Return (X, Y) of the center of cell containing provided text 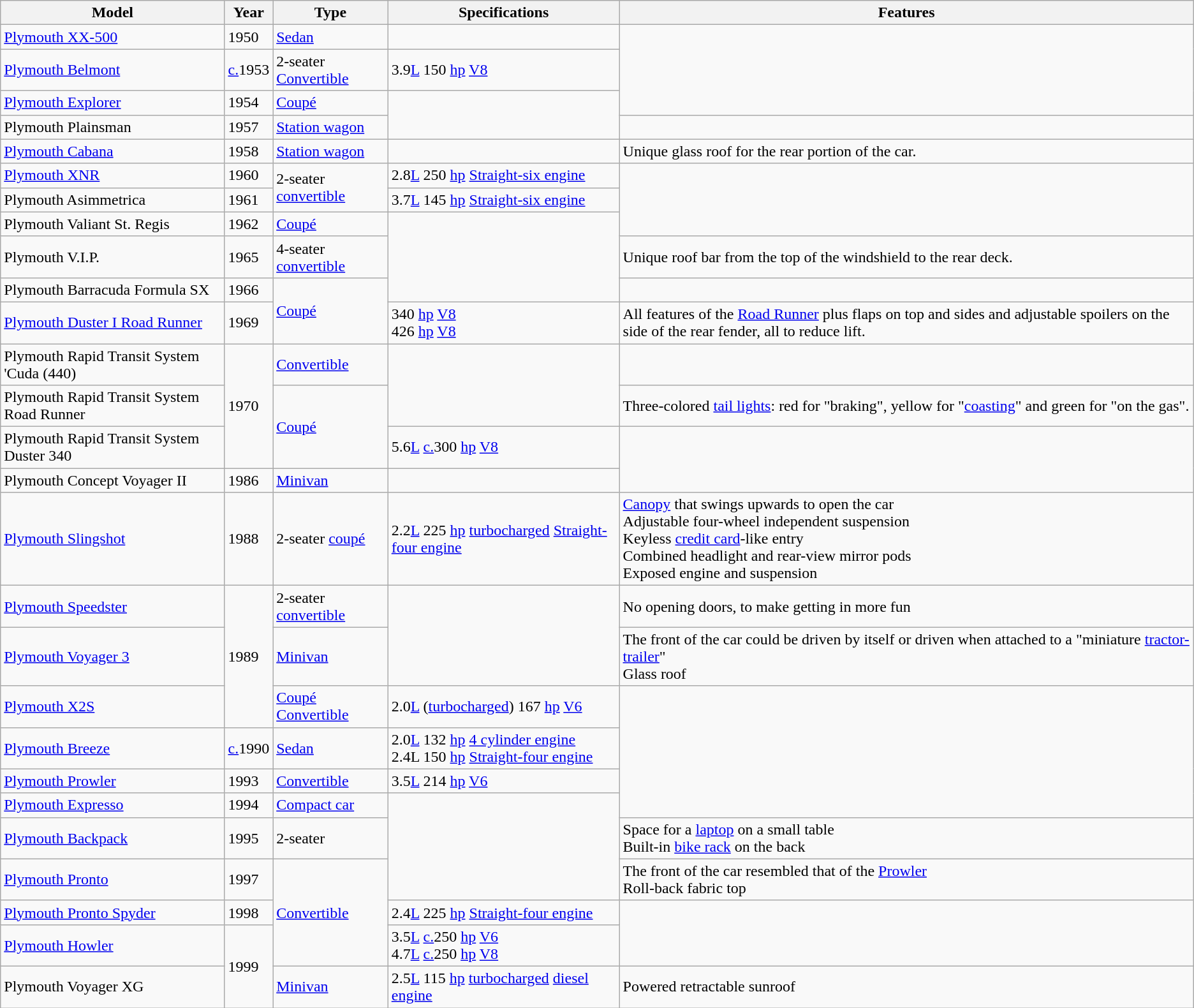
1965 (249, 256)
1958 (249, 151)
Space for a laptop on a small tableBuilt-in bike rack on the back (906, 838)
3.9L 150 hp V8 (504, 70)
2.0L 132 hp 4 cylinder engine2.4L 150 hp Straight-four engine (504, 748)
Plymouth Howler (112, 945)
Plymouth Rapid Transit System Duster 340 (112, 448)
1961 (249, 200)
Plymouth Rapid Transit System Road Runner (112, 406)
Model (112, 13)
Year (249, 13)
3.7L 145 hp Straight-six engine (504, 200)
Plymouth Pronto Spyder (112, 912)
3.5L 214 hp V6 (504, 781)
2.4L 225 hp Straight-four engine (504, 912)
1986 (249, 480)
Features (906, 13)
1988 (249, 539)
Plymouth Cabana (112, 151)
The front of the car could be driven by itself or driven when attached to a "miniature tractor-trailer"Glass roof (906, 656)
Plymouth Slingshot (112, 539)
Plymouth Rapid Transit System 'Cuda (440) (112, 364)
Plymouth V.I.P. (112, 256)
2.0L (turbocharged) 167 hp V6 (504, 707)
1993 (249, 781)
1997 (249, 879)
2.8L 250 hp Straight-six engine (504, 175)
1962 (249, 224)
1966 (249, 290)
1960 (249, 175)
1994 (249, 805)
Unique glass roof for the rear portion of the car. (906, 151)
1950 (249, 37)
Plymouth XNR (112, 175)
1970 (249, 406)
1954 (249, 103)
Plymouth X2S (112, 707)
Plymouth Barracuda Formula SX (112, 290)
Plymouth Belmont (112, 70)
Plymouth Prowler (112, 781)
Plymouth Voyager XG (112, 986)
5.6L c.300 hp V8 (504, 448)
The front of the car resembled that of the ProwlerRoll-back fabric top (906, 879)
2.2L 225 hp turbocharged Straight-four engine (504, 539)
3.5L c.250 hp V64.7L c.250 hp V8 (504, 945)
Plymouth Breeze (112, 748)
All features of the Road Runner plus flaps on top and sides and adjustable spoilers on the side of the rear fender, all to reduce lift. (906, 323)
1995 (249, 838)
Specifications (504, 13)
1957 (249, 127)
Three-colored tail lights: red for "braking", yellow for "coasting" and green for "on the gas". (906, 406)
Plymouth Explorer (112, 103)
1998 (249, 912)
340 hp V8426 hp V8 (504, 323)
Plymouth Backpack (112, 838)
Plymouth XX-500 (112, 37)
Unique roof bar from the top of the windshield to the rear deck. (906, 256)
Powered retractable sunroof (906, 986)
4-seater convertible (330, 256)
Compact car (330, 805)
Plymouth Expresso (112, 805)
1989 (249, 656)
Plymouth Speedster (112, 606)
Plymouth Valiant St. Regis (112, 224)
2.5L 115 hp turbocharged diesel engine (504, 986)
Plymouth Plainsman (112, 127)
Plymouth Asimmetrica (112, 200)
c.1990 (249, 748)
1999 (249, 966)
1969 (249, 323)
Type (330, 13)
No opening doors, to make getting in more fun (906, 606)
Plymouth Voyager 3 (112, 656)
Plymouth Duster I Road Runner (112, 323)
Plymouth Concept Voyager II (112, 480)
2-seater coupé (330, 539)
2-seater (330, 838)
CoupéConvertible (330, 707)
2-seater Convertible (330, 70)
Plymouth Pronto (112, 879)
c.1953 (249, 70)
